Find where the given text appears and provide that cell's center as (X, Y) coordinate. 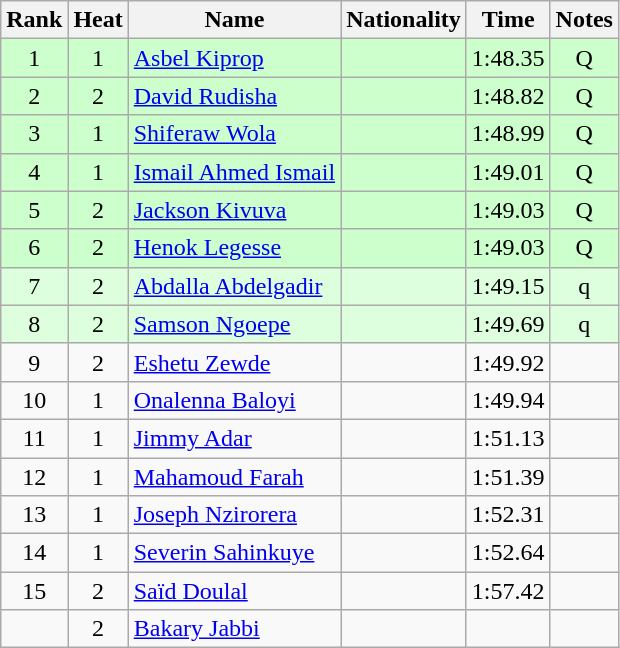
1:52.64 (508, 553)
10 (34, 400)
1:49.69 (508, 324)
Henok Legesse (234, 248)
3 (34, 134)
Notes (584, 20)
14 (34, 553)
1:52.31 (508, 515)
4 (34, 172)
8 (34, 324)
9 (34, 362)
11 (34, 438)
1:48.99 (508, 134)
Samson Ngoepe (234, 324)
Time (508, 20)
Eshetu Zewde (234, 362)
Nationality (404, 20)
13 (34, 515)
Severin Sahinkuye (234, 553)
Jimmy Adar (234, 438)
Heat (98, 20)
1:51.39 (508, 477)
5 (34, 210)
Joseph Nzirorera (234, 515)
1:51.13 (508, 438)
Ismail Ahmed Ismail (234, 172)
1:49.01 (508, 172)
1:57.42 (508, 591)
Name (234, 20)
12 (34, 477)
1:48.35 (508, 58)
6 (34, 248)
Jackson Kivuva (234, 210)
1:49.15 (508, 286)
David Rudisha (234, 96)
Mahamoud Farah (234, 477)
1:48.82 (508, 96)
Shiferaw Wola (234, 134)
Rank (34, 20)
Saïd Doulal (234, 591)
Abdalla Abdelgadir (234, 286)
Asbel Kiprop (234, 58)
7 (34, 286)
Onalenna Baloyi (234, 400)
15 (34, 591)
Bakary Jabbi (234, 629)
1:49.94 (508, 400)
1:49.92 (508, 362)
